Determine the (x, y) coordinate at the center of the cell enclosing the given text.  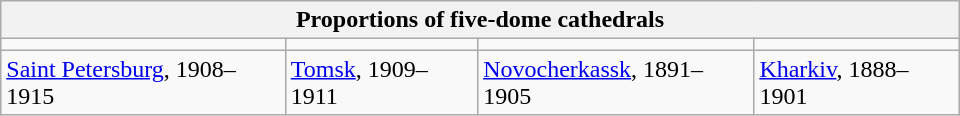
Proportions of five-dome cathedrals (480, 20)
Kharkiv, 1888–1901 (856, 82)
Tomsk, 1909–1911 (381, 82)
Saint Petersburg, 1908–1915 (143, 82)
Novocherkassk, 1891–1905 (616, 82)
